Capture the cell that displays the provided text and extract its (x, y) central coordinate. 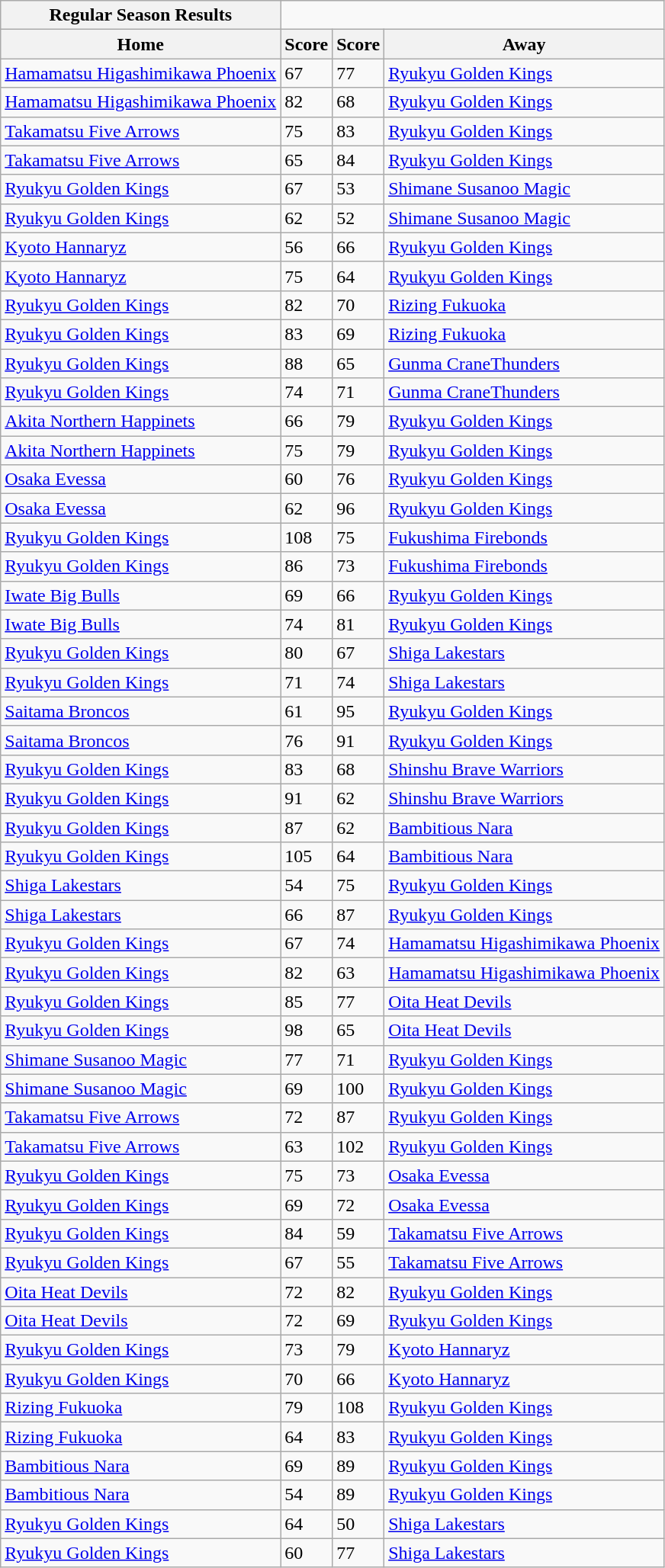
81 (358, 624)
98 (307, 1031)
96 (358, 508)
52 (358, 218)
59 (358, 1233)
95 (358, 711)
80 (307, 653)
53 (358, 189)
Home (140, 44)
88 (307, 364)
102 (358, 1146)
100 (358, 1089)
61 (307, 711)
105 (307, 857)
56 (307, 247)
86 (307, 566)
85 (307, 1002)
Away (525, 44)
Regular Season Results (140, 15)
55 (358, 1262)
50 (358, 1524)
